Return the [x, y] coordinate for the center point of the cell that contains the specified text.  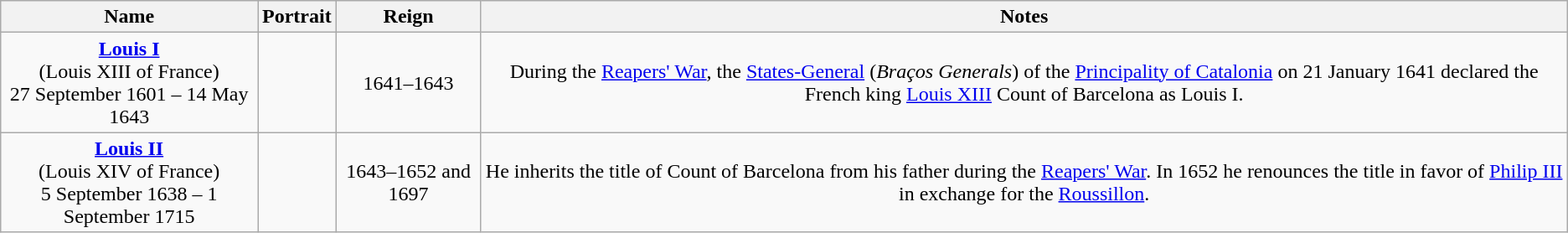
1643–1652 and 1697 [409, 183]
Notes [1024, 17]
Name [129, 17]
Louis II(Louis XIV of France)5 September 1638 – 1 September 1715 [129, 183]
Reign [409, 17]
Louis I(Louis XIII of France)27 September 1601 – 14 May 1643 [129, 82]
1641–1643 [409, 82]
Portrait [297, 17]
